Determine the [x, y] coordinate at the center of the cell enclosing the given text.  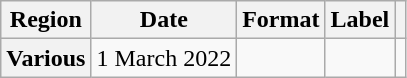
Various [46, 58]
Date [164, 20]
Label [360, 20]
1 March 2022 [164, 58]
Region [46, 20]
Format [281, 20]
